Scan for the cell matching the given text and deliver its [x, y] coordinate at center. 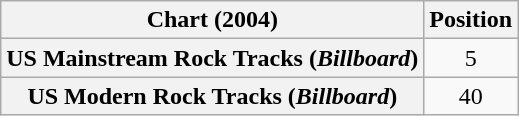
US Mainstream Rock Tracks (Billboard) [212, 58]
US Modern Rock Tracks (Billboard) [212, 96]
Position [471, 20]
5 [471, 58]
Chart (2004) [212, 20]
40 [471, 96]
